Output the [x, y] coordinate of the center of the cell containing the given text.  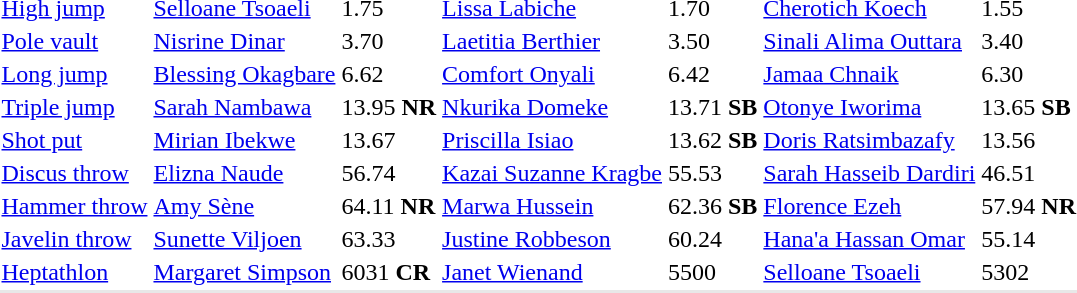
Nkurika Domeke [552, 107]
62.36 SB [712, 206]
Florence Ezeh [870, 206]
Sarah Hasseib Dardiri [870, 173]
60.24 [712, 239]
5500 [712, 272]
Elizna Naude [244, 173]
6.62 [389, 74]
3.50 [712, 41]
64.11 NR [389, 206]
Jamaa Chnaik [870, 74]
13.95 NR [389, 107]
Triple jump [74, 107]
Pole vault [74, 41]
Discus throw [74, 173]
Sarah Nambawa [244, 107]
Marwa Hussein [552, 206]
Amy Sène [244, 206]
55.53 [712, 173]
13.62 SB [712, 140]
63.33 [389, 239]
Nisrine Dinar [244, 41]
Selloane Tsoaeli [870, 272]
Heptathlon [74, 272]
6.42 [712, 74]
13.67 [389, 140]
Sinali Alima Outtara [870, 41]
3.70 [389, 41]
Kazai Suzanne Kragbe [552, 173]
Blessing Okagbare [244, 74]
Comfort Onyali [552, 74]
13.71 SB [712, 107]
Otonye Iworima [870, 107]
Laetitia Berthier [552, 41]
Priscilla Isiao [552, 140]
Doris Ratsimbazafy [870, 140]
Sunette Viljoen [244, 239]
Hana'a Hassan Omar [870, 239]
Hammer throw [74, 206]
6031 CR [389, 272]
Justine Robbeson [552, 239]
Mirian Ibekwe [244, 140]
Javelin throw [74, 239]
Janet Wienand [552, 272]
Long jump [74, 74]
Margaret Simpson [244, 272]
56.74 [389, 173]
Shot put [74, 140]
